Search for the cell housing the specified text and yield its [x, y] center coordinate. 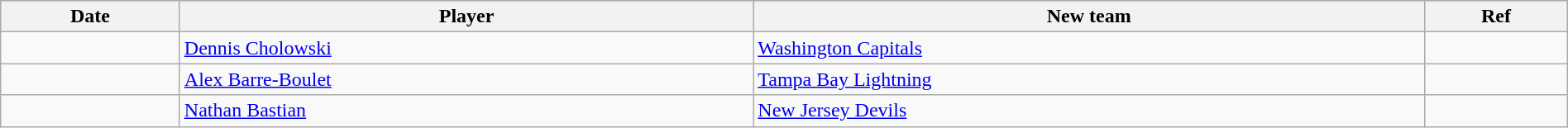
Player [466, 17]
Nathan Bastian [466, 111]
Date [91, 17]
Ref [1497, 17]
Washington Capitals [1089, 48]
Alex Barre-Boulet [466, 79]
New team [1089, 17]
Dennis Cholowski [466, 48]
New Jersey Devils [1089, 111]
Tampa Bay Lightning [1089, 79]
